Capture the cell that displays the provided text and extract its (X, Y) central coordinate. 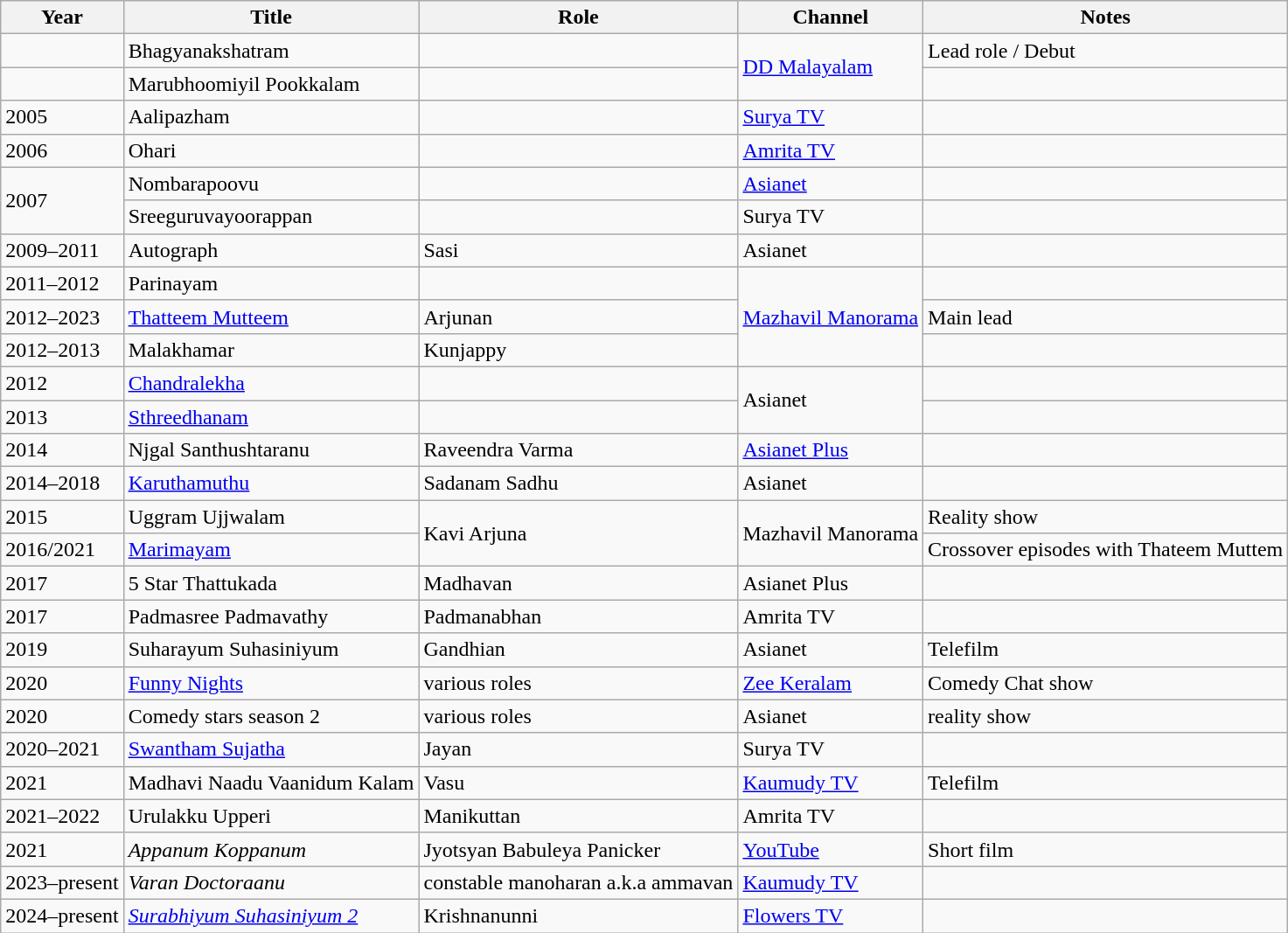
Njgal Santhushtaranu (271, 450)
Comedy Chat show (1105, 683)
Autograph (271, 250)
Swantham Sujatha (271, 749)
Main lead (1105, 317)
YouTube (831, 849)
Thatteem Mutteem (271, 317)
Crossover episodes with Thateem Muttem (1105, 550)
Short film (1105, 849)
Padmasree Padmavathy (271, 616)
2011–2012 (62, 283)
Zee Keralam (831, 683)
2009–2011 (62, 250)
2013 (62, 417)
Marubhoomiyil Pookkalam (271, 84)
Notes (1105, 17)
Jayan (579, 749)
Manikuttan (579, 816)
Arjunan (579, 317)
Varan Doctoraanu (271, 882)
Urulakku Upperi (271, 816)
Sasi (579, 250)
5 Star Thattukada (271, 583)
DD Malayalam (831, 67)
2014–2018 (62, 484)
Lead role / Debut (1105, 51)
2023–present (62, 882)
Nombarapoovu (271, 184)
Year (62, 17)
Kunjappy (579, 350)
Bhagyanakshatram (271, 51)
Funny Nights (271, 683)
2006 (62, 150)
Marimayam (271, 550)
2012–2023 (62, 317)
Appanum Koppanum (271, 849)
Kavi Arjuna (579, 533)
2005 (62, 117)
Vasu (579, 783)
2016/2021 (62, 550)
Parinayam (271, 283)
2021–2022 (62, 816)
2020–2021 (62, 749)
Title (271, 17)
Gandhian (579, 650)
Sreeguruvayoorappan (271, 217)
Chandralekha (271, 383)
2015 (62, 517)
Reality show (1105, 517)
Channel (831, 17)
2014 (62, 450)
Padmanabhan (579, 616)
Krishnanunni (579, 916)
Surabhiyum Suhasiniyum 2 (271, 916)
Comedy stars season 2 (271, 716)
2019 (62, 650)
Madhavan (579, 583)
Aalipazham (271, 117)
Role (579, 17)
2024–present (62, 916)
Sadanam Sadhu (579, 484)
Ohari (271, 150)
Raveendra Varma (579, 450)
constable manoharan a.k.a ammavan (579, 882)
Karuthamuthu (271, 484)
Sthreedhanam (271, 417)
Madhavi Naadu Vaanidum Kalam (271, 783)
Uggram Ujjwalam (271, 517)
Suharayum Suhasiniyum (271, 650)
2012–2013 (62, 350)
Jyotsyan Babuleya Panicker (579, 849)
Flowers TV (831, 916)
Malakhamar (271, 350)
2012 (62, 383)
reality show (1105, 716)
2007 (62, 200)
